Find where the given text appears and provide that cell's center as [x, y] coordinate. 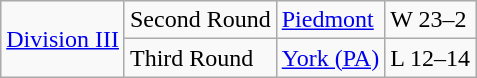
York (PA) [330, 58]
L 12–14 [430, 58]
Division III [63, 39]
Piedmont [330, 20]
Second Round [200, 20]
W 23–2 [430, 20]
Third Round [200, 58]
